Provide the (X, Y) coordinate of the cell's center where the given text is located.  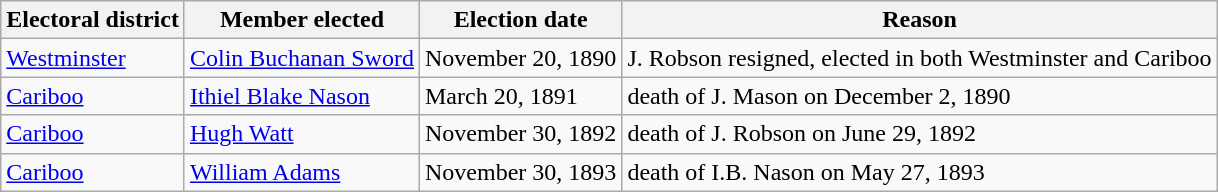
death of J. Robson on June 29, 1892 (920, 134)
Colin Buchanan Sword (302, 58)
Reason (920, 20)
November 20, 1890 (520, 58)
J. Robson resigned, elected in both Westminster and Cariboo (920, 58)
November 30, 1893 (520, 172)
March 20, 1891 (520, 96)
Hugh Watt (302, 134)
William Adams (302, 172)
Member elected (302, 20)
Electoral district (93, 20)
death of I.B. Nason on May 27, 1893 (920, 172)
death of J. Mason on December 2, 1890 (920, 96)
Ithiel Blake Nason (302, 96)
November 30, 1892 (520, 134)
Election date (520, 20)
Westminster (93, 58)
